Capture the cell that displays the provided text and extract its [x, y] central coordinate. 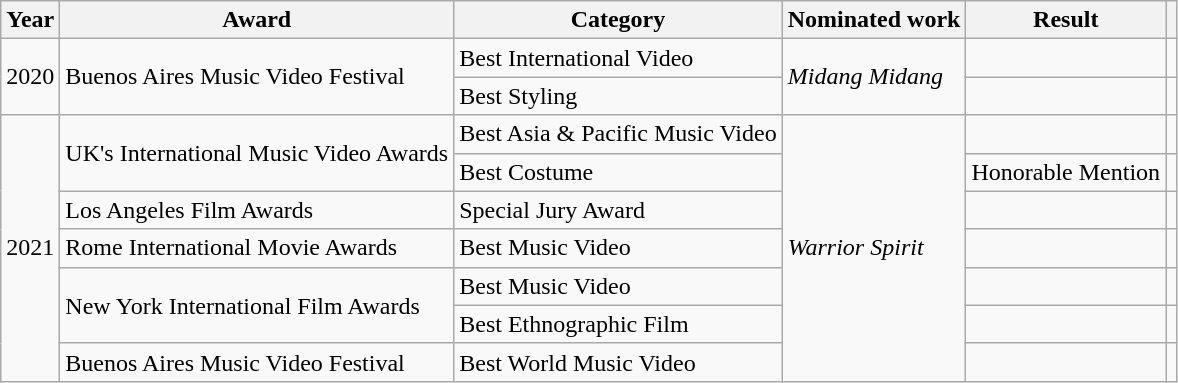
2020 [30, 77]
Category [618, 20]
Nominated work [874, 20]
Los Angeles Film Awards [257, 210]
Honorable Mention [1066, 172]
Rome International Movie Awards [257, 248]
Best International Video [618, 58]
Special Jury Award [618, 210]
2021 [30, 248]
Award [257, 20]
Warrior Spirit [874, 248]
Result [1066, 20]
Best Styling [618, 96]
Year [30, 20]
Best World Music Video [618, 362]
Midang Midang [874, 77]
Best Ethnographic Film [618, 324]
Best Asia & Pacific Music Video [618, 134]
UK's International Music Video Awards [257, 153]
New York International Film Awards [257, 305]
Best Costume [618, 172]
